Return the [x, y] coordinate for the center point of the cell that contains the specified text.  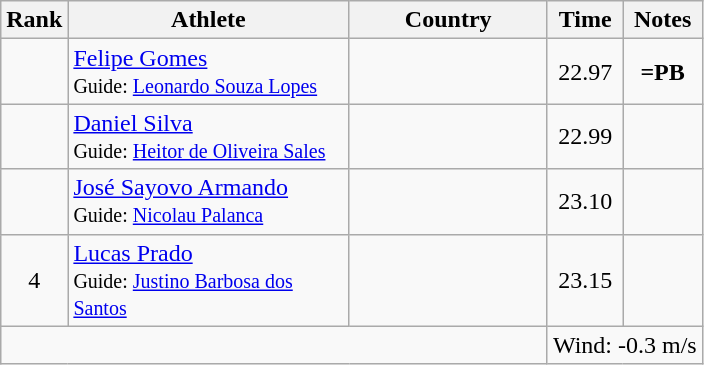
Athlete [208, 20]
Felipe GomesGuide: Leonardo Souza Lopes [208, 72]
Lucas PradoGuide: Justino Barbosa dos Santos [208, 280]
4 [34, 280]
23.10 [584, 202]
Country [448, 20]
Wind: -0.3 m/s [624, 345]
Notes [662, 20]
23.15 [584, 280]
Rank [34, 20]
22.99 [584, 136]
=PB [662, 72]
Time [584, 20]
José Sayovo ArmandoGuide: Nicolau Palanca [208, 202]
22.97 [584, 72]
Daniel SilvaGuide: Heitor de Oliveira Sales [208, 136]
